Extract the (x, y) coordinate from the center of the cell holding the provided text.  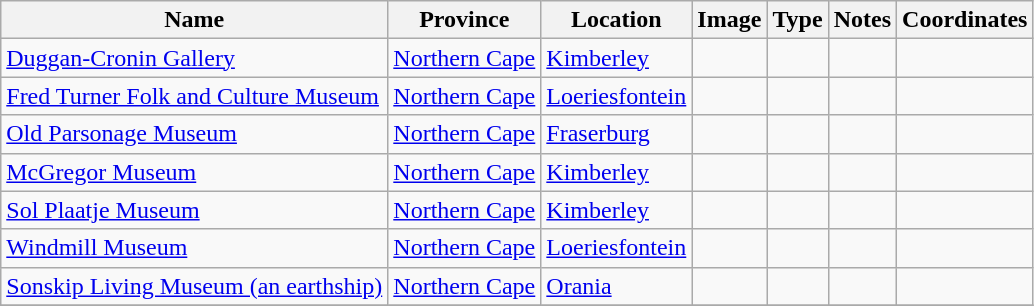
Location (616, 20)
Coordinates (965, 20)
Duggan-Cronin Gallery (194, 58)
Orania (616, 286)
McGregor Museum (194, 172)
Notes (862, 20)
Sonskip Living Museum (an earthship) (194, 286)
Windmill Museum (194, 248)
Province (464, 20)
Type (798, 20)
Fraserburg (616, 134)
Image (730, 20)
Sol Plaatje Museum (194, 210)
Fred Turner Folk and Culture Museum (194, 96)
Name (194, 20)
Old Parsonage Museum (194, 134)
